Return (X, Y) of the center of cell containing provided text 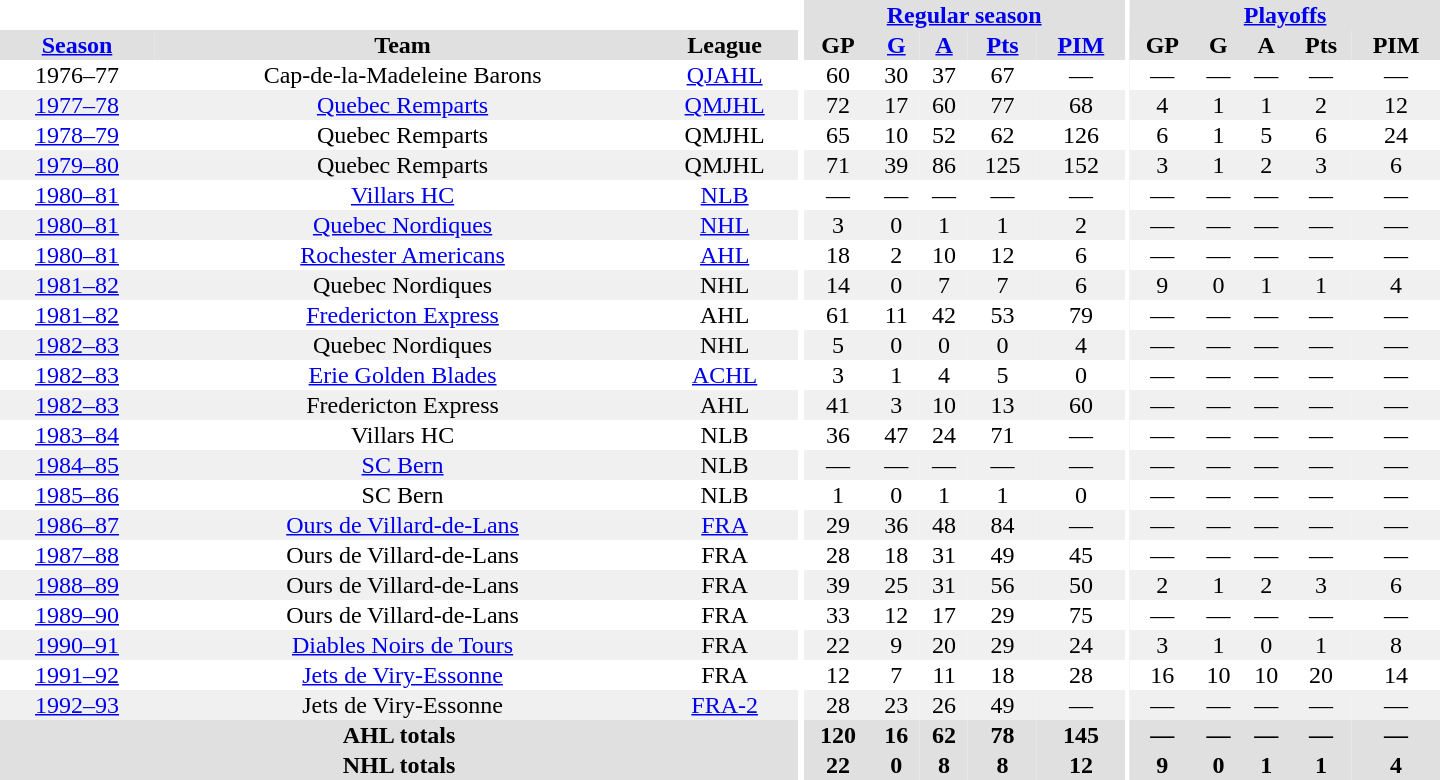
1978–79 (77, 135)
1984–85 (77, 465)
67 (1002, 75)
61 (838, 315)
42 (944, 315)
52 (944, 135)
47 (896, 435)
125 (1002, 165)
Erie Golden Blades (402, 375)
Season (77, 45)
Playoffs (1285, 15)
1992–93 (77, 705)
Diables Noirs de Tours (402, 645)
1991–92 (77, 675)
84 (1002, 525)
13 (1002, 405)
145 (1081, 735)
26 (944, 705)
1983–84 (77, 435)
30 (896, 75)
1977–78 (77, 105)
Cap-de-la-Madeleine Barons (402, 75)
23 (896, 705)
AHL totals (399, 735)
FRA-2 (724, 705)
1987–88 (77, 555)
1986–87 (77, 525)
53 (1002, 315)
86 (944, 165)
48 (944, 525)
QJAHL (724, 75)
152 (1081, 165)
1979–80 (77, 165)
72 (838, 105)
1985–86 (77, 495)
NHL totals (399, 765)
79 (1081, 315)
25 (896, 585)
78 (1002, 735)
37 (944, 75)
75 (1081, 615)
41 (838, 405)
1988–89 (77, 585)
65 (838, 135)
50 (1081, 585)
Team (402, 45)
Rochester Americans (402, 255)
33 (838, 615)
1990–91 (77, 645)
1976–77 (77, 75)
45 (1081, 555)
56 (1002, 585)
68 (1081, 105)
77 (1002, 105)
League (724, 45)
120 (838, 735)
1989–90 (77, 615)
Regular season (964, 15)
126 (1081, 135)
ACHL (724, 375)
